Extract the (X, Y) coordinate from the center of the cell holding the provided text.  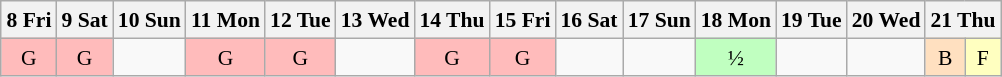
B (944, 56)
20 Wed (886, 20)
9 Sat (84, 20)
18 Mon (736, 20)
12 Tue (300, 20)
16 Sat (588, 20)
½ (736, 56)
19 Tue (812, 20)
21 Thu (962, 20)
15 Fri (523, 20)
14 Thu (452, 20)
8 Fri (28, 20)
10 Sun (150, 20)
F (983, 56)
11 Mon (226, 20)
13 Wed (376, 20)
17 Sun (660, 20)
